Capture the cell that displays the provided text and extract its [x, y] central coordinate. 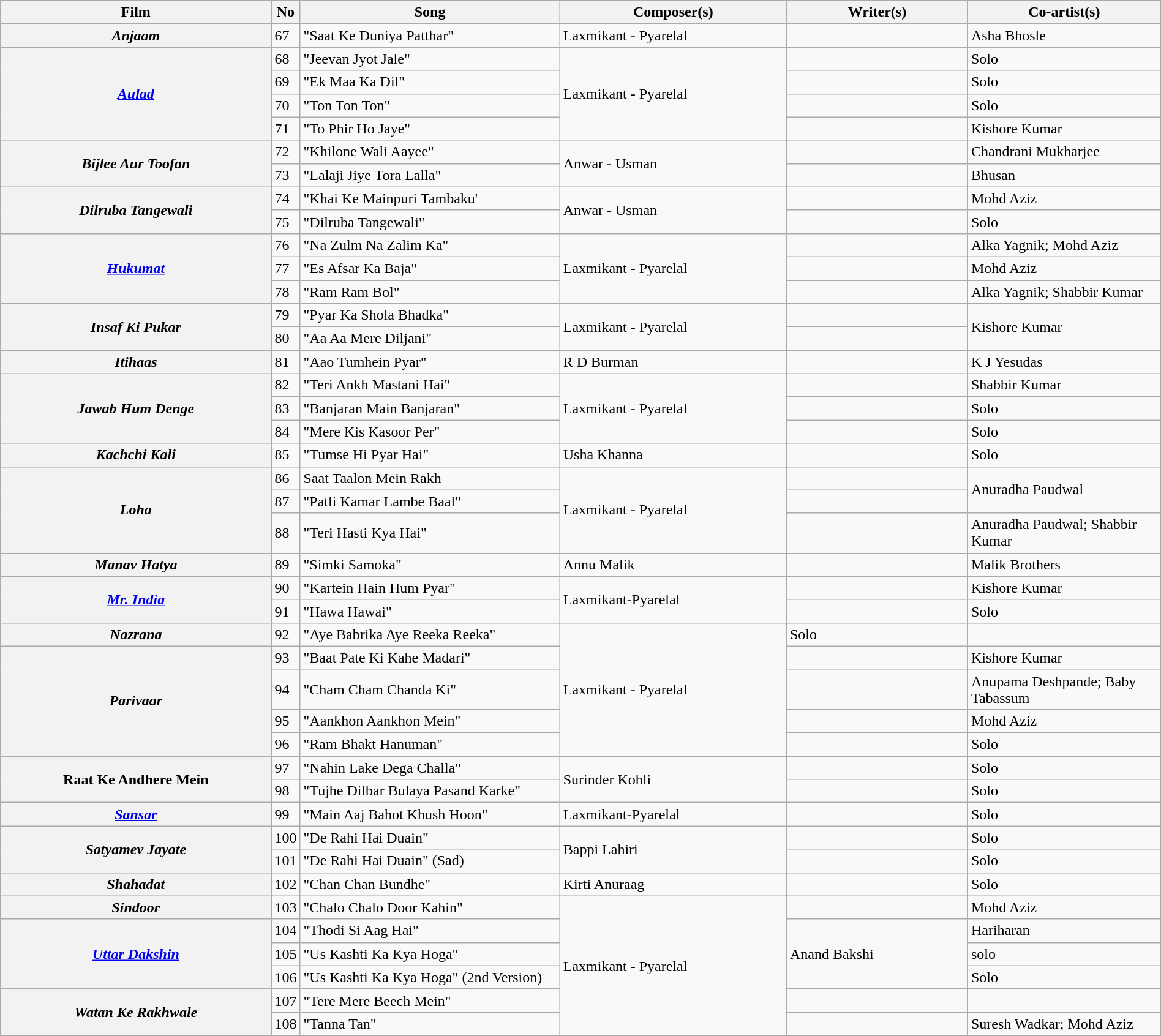
R D Burman [673, 362]
Bijlee Aur Toofan [136, 163]
81 [285, 362]
Anuradha Paudwal [1064, 490]
77 [285, 268]
"Dilruba Tangewali" [430, 222]
Anjaam [136, 36]
"Baat Pate Ki Kahe Madari" [430, 658]
"Saat Ke Duniya Patthar" [430, 36]
Saat Taalon Mein Rakh [430, 478]
Hariharan [1064, 931]
92 [285, 634]
100 [285, 838]
104 [285, 931]
"Chan Chan Bundhe" [430, 884]
"Pyar Ka Shola Bhadka" [430, 315]
86 [285, 478]
Sansar [136, 814]
solo [1064, 954]
Writer(s) [877, 12]
"Mere Kis Kasoor Per" [430, 432]
"Us Kashti Ka Kya Hoga" [430, 954]
Aulad [136, 94]
Jawab Hum Denge [136, 408]
Satyamev Jayate [136, 849]
87 [285, 501]
80 [285, 339]
Mr. India [136, 599]
82 [285, 385]
"To Phir Ho Jaye" [430, 129]
Kirti Anuraag [673, 884]
Film [136, 12]
"Nahin Lake Dega Challa" [430, 768]
78 [285, 292]
108 [285, 1024]
"Na Zulm Na Zalim Ka" [430, 245]
73 [285, 175]
94 [285, 689]
"Us Kashti Ka Kya Hoga" (2nd Version) [430, 977]
Malik Brothers [1064, 565]
Manav Hatya [136, 565]
101 [285, 861]
"De Rahi Hai Duain" [430, 838]
K J Yesudas [1064, 362]
Anuradha Paudwal; Shabbir Kumar [1064, 533]
"Cham Cham Chanda Ki" [430, 689]
Asha Bhosle [1064, 36]
Itihaas [136, 362]
79 [285, 315]
Anand Bakshi [877, 954]
"Hawa Hawai" [430, 611]
Dilruba Tangewali [136, 210]
Bappi Lahiri [673, 849]
90 [285, 588]
Shahadat [136, 884]
74 [285, 198]
"Patli Kamar Lambe Baal" [430, 501]
"Banjaran Main Banjaran" [430, 408]
89 [285, 565]
71 [285, 129]
"Ton Ton Ton" [430, 105]
Hukumat [136, 268]
"Aao Tumhein Pyar" [430, 362]
"Thodi Si Aag Hai" [430, 931]
Uttar Dakshin [136, 954]
Shabbir Kumar [1064, 385]
85 [285, 455]
"Kartein Hain Hum Pyar" [430, 588]
"Teri Ankh Mastani Hai" [430, 385]
"Aankhon Aankhon Mein" [430, 721]
"Aye Babrika Aye Reeka Reeka" [430, 634]
Suresh Wadkar; Mohd Aziz [1064, 1024]
84 [285, 432]
"Tujhe Dilbar Bulaya Pasand Karke" [430, 791]
103 [285, 907]
"Tumse Hi Pyar Hai" [430, 455]
Kachchi Kali [136, 455]
Nazrana [136, 634]
93 [285, 658]
Sindoor [136, 907]
"Chalo Chalo Door Kahin" [430, 907]
Loha [136, 509]
Annu Malik [673, 565]
Watan Ke Rakhwale [136, 1012]
Composer(s) [673, 12]
Song [430, 12]
107 [285, 1000]
"Tanna Tan" [430, 1024]
69 [285, 82]
Anupama Deshpande; Baby Tabassum [1064, 689]
91 [285, 611]
"Ram Bhakt Hanuman" [430, 745]
76 [285, 245]
Alka Yagnik; Shabbir Kumar [1064, 292]
Co-artist(s) [1064, 12]
Usha Khanna [673, 455]
Surinder Kohli [673, 779]
99 [285, 814]
No [285, 12]
96 [285, 745]
"Khai Ke Mainpuri Tambaku' [430, 198]
"Main Aaj Bahot Khush Hoon" [430, 814]
Insaf Ki Pukar [136, 327]
102 [285, 884]
Alka Yagnik; Mohd Aziz [1064, 245]
"Ram Ram Bol" [430, 292]
68 [285, 59]
Bhusan [1064, 175]
72 [285, 152]
75 [285, 222]
Raat Ke Andhere Mein [136, 779]
"Simki Samoka" [430, 565]
95 [285, 721]
105 [285, 954]
"Jeevan Jyot Jale" [430, 59]
"Es Afsar Ka Baja" [430, 268]
106 [285, 977]
97 [285, 768]
83 [285, 408]
"Aa Aa Mere Diljani" [430, 339]
"Lalaji Jiye Tora Lalla" [430, 175]
"Khilone Wali Aayee" [430, 152]
"Teri Hasti Kya Hai" [430, 533]
"Ek Maa Ka Dil" [430, 82]
67 [285, 36]
"Tere Mere Beech Mein" [430, 1000]
Chandrani Mukharjee [1064, 152]
98 [285, 791]
Parivaar [136, 700]
70 [285, 105]
"De Rahi Hai Duain" (Sad) [430, 861]
88 [285, 533]
